Output the [X, Y] coordinate of the center of the cell containing the given text.  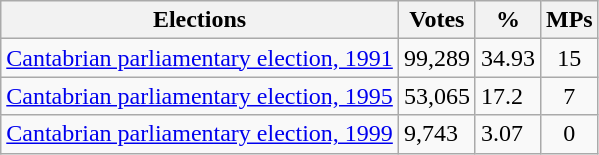
3.07 [508, 134]
Cantabrian parliamentary election, 1995 [200, 96]
7 [569, 96]
0 [569, 134]
9,743 [436, 134]
Elections [200, 20]
53,065 [436, 96]
17.2 [508, 96]
34.93 [508, 58]
Cantabrian parliamentary election, 1999 [200, 134]
15 [569, 58]
99,289 [436, 58]
MPs [569, 20]
Cantabrian parliamentary election, 1991 [200, 58]
Votes [436, 20]
% [508, 20]
